Return [x, y] of the center of cell containing provided text 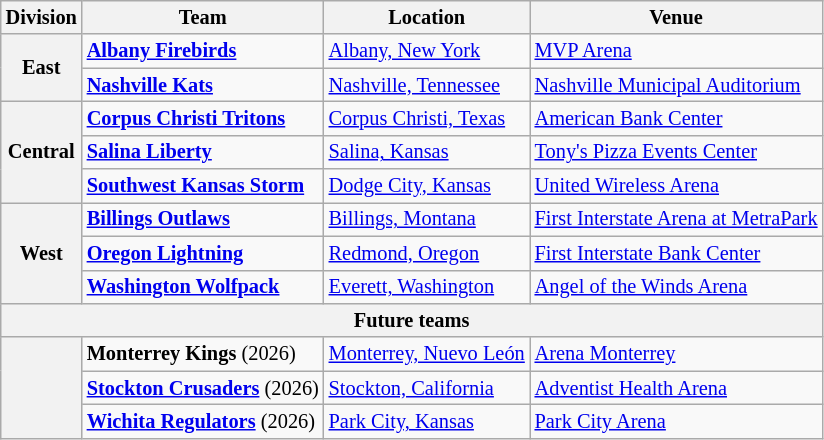
West [42, 252]
Albany, New York [427, 51]
Park City, Kansas [427, 421]
Adventist Health Arena [676, 388]
Billings, Montana [427, 219]
Central [42, 152]
Angel of the Winds Arena [676, 287]
United Wireless Arena [676, 186]
Division [42, 17]
Nashville, Tennessee [427, 85]
Nashville Municipal Auditorium [676, 85]
Venue [676, 17]
Stockton Crusaders (2026) [203, 388]
Billings Outlaws [203, 219]
Corpus Christi Tritons [203, 118]
Monterrey Kings (2026) [203, 354]
Dodge City, Kansas [427, 186]
Location [427, 17]
Tony's Pizza Events Center [676, 152]
Redmond, Oregon [427, 253]
Oregon Lightning [203, 253]
Arena Monterrey [676, 354]
Washington Wolfpack [203, 287]
American Bank Center [676, 118]
Stockton, California [427, 388]
Wichita Regulators (2026) [203, 421]
Salina Liberty [203, 152]
MVP Arena [676, 51]
Everett, Washington [427, 287]
East [42, 68]
Future teams [412, 320]
Salina, Kansas [427, 152]
Monterrey, Nuevo León [427, 354]
Nashville Kats [203, 85]
First Interstate Bank Center [676, 253]
Corpus Christi, Texas [427, 118]
First Interstate Arena at MetraPark [676, 219]
Albany Firebirds [203, 51]
Southwest Kansas Storm [203, 186]
Park City Arena [676, 421]
Team [203, 17]
